Capture the cell that displays the provided text and extract its [X, Y] central coordinate. 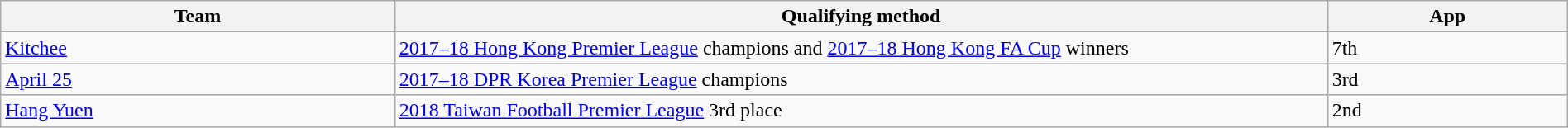
Kitchee [198, 48]
7th [1447, 48]
2018 Taiwan Football Premier League 3rd place [861, 111]
Qualifying method [861, 17]
2017–18 Hong Kong Premier League champions and 2017–18 Hong Kong FA Cup winners [861, 48]
Hang Yuen [198, 111]
App [1447, 17]
3rd [1447, 79]
2nd [1447, 111]
2017–18 DPR Korea Premier League champions [861, 79]
Team [198, 17]
April 25 [198, 79]
